Output the (x, y) coordinate of the center of the cell containing the given text.  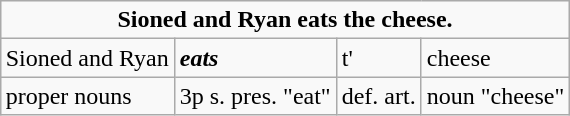
t' (378, 58)
proper nouns (87, 96)
Sioned and Ryan (87, 58)
3p s. pres. "eat" (255, 96)
cheese (496, 58)
eats (255, 58)
noun "cheese" (496, 96)
Sioned and Ryan eats the cheese. (285, 20)
def. art. (378, 96)
